For the text-containing cell, return its midpoint in [X, Y] coordinate format. 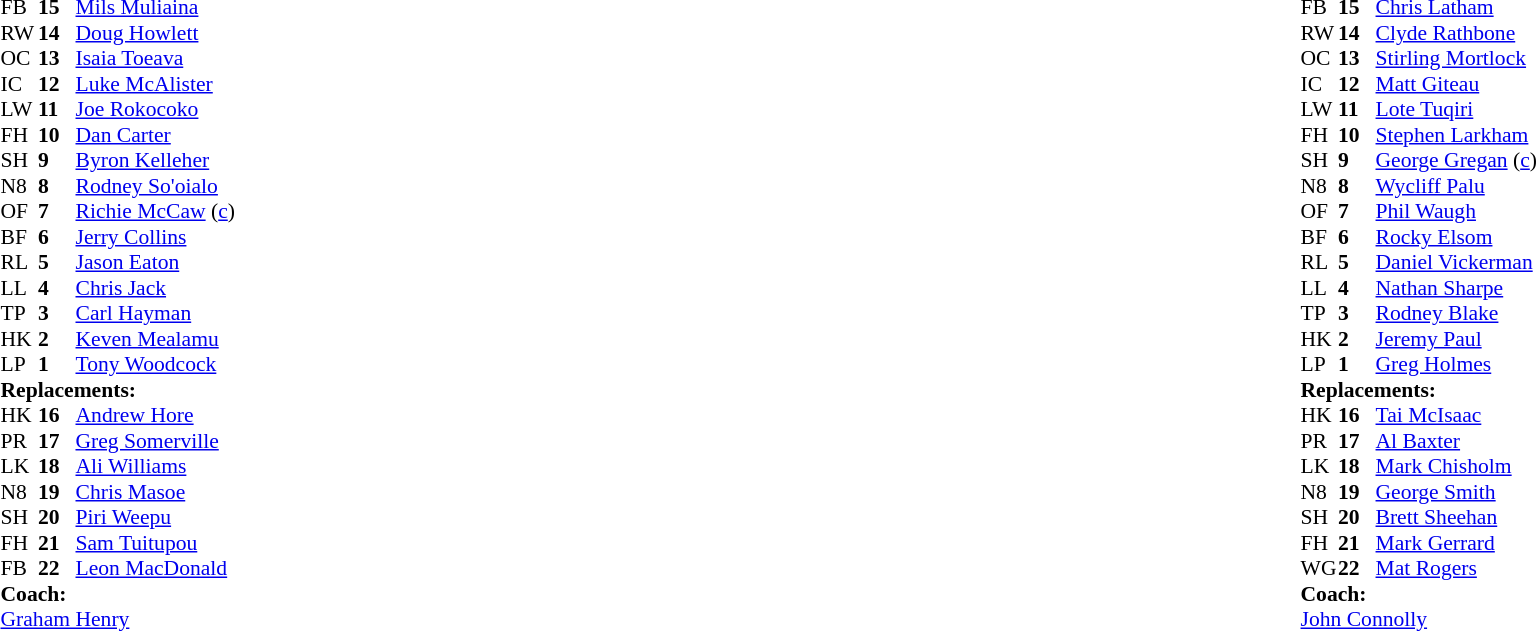
Isaia Toeava [156, 59]
Carl Hayman [156, 313]
Leon MacDonald [156, 569]
Dan Carter [156, 135]
Andrew Hore [156, 415]
Byron Kelleher [156, 161]
Replacements: [117, 390]
Jerry Collins [156, 237]
WG [1320, 569]
Chris Jack [156, 288]
Chris Masoe [156, 492]
Keven Mealamu [156, 339]
Joe Rokocoko [156, 109]
Tony Woodcock [156, 365]
Doug Howlett [156, 33]
Luke McAlister [156, 84]
Jason Eaton [156, 263]
Greg Somerville [156, 441]
Sam Tuitupou [156, 543]
Richie McCaw (c) [156, 211]
FB [19, 569]
Coach: [117, 594]
Piri Weepu [156, 517]
Ali Williams [156, 467]
Rodney So'oialo [156, 186]
